Determine the [X, Y] coordinate at the center of the cell enclosing the given text.  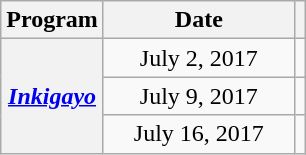
Program [52, 20]
July 2, 2017 [198, 58]
Inkigayo [52, 96]
July 9, 2017 [198, 96]
Date [198, 20]
July 16, 2017 [198, 134]
